Extract the (X, Y) coordinate from the center of the cell holding the provided text.  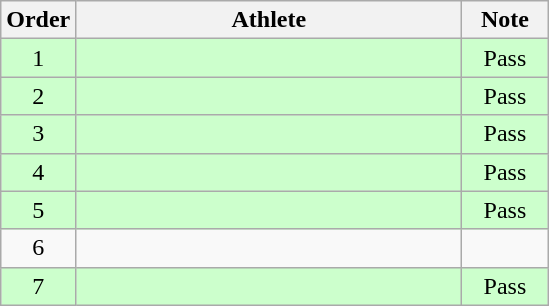
Order (38, 20)
5 (38, 210)
1 (38, 58)
Athlete (269, 20)
3 (38, 134)
7 (38, 286)
2 (38, 96)
4 (38, 172)
6 (38, 248)
Note (505, 20)
